Return the (x, y) coordinate for the center point of the cell that contains the specified text.  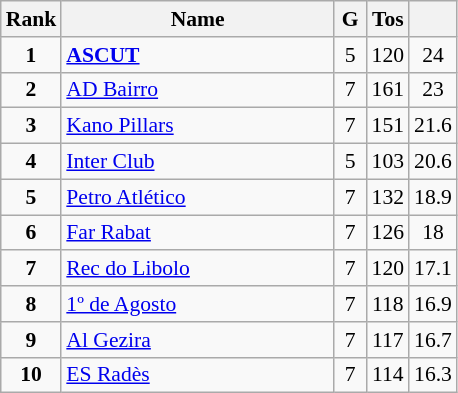
Rec do Libolo (198, 269)
17.1 (433, 269)
AD Bairro (198, 90)
Kano Pillars (198, 126)
10 (32, 375)
Far Rabat (198, 233)
161 (388, 90)
103 (388, 162)
23 (433, 90)
21.6 (433, 126)
Inter Club (198, 162)
Rank (32, 19)
114 (388, 375)
3 (32, 126)
16.7 (433, 340)
6 (32, 233)
151 (388, 126)
18 (433, 233)
9 (32, 340)
1 (32, 55)
20.6 (433, 162)
ASCUT (198, 55)
Petro Atlético (198, 197)
8 (32, 304)
Tos (388, 19)
2 (32, 90)
Al Gezira (198, 340)
16.3 (433, 375)
24 (433, 55)
G (350, 19)
4 (32, 162)
117 (388, 340)
18.9 (433, 197)
ES Radès (198, 375)
16.9 (433, 304)
126 (388, 233)
1º de Agosto (198, 304)
118 (388, 304)
Name (198, 19)
132 (388, 197)
